Search for the cell housing the specified text and yield its [X, Y] center coordinate. 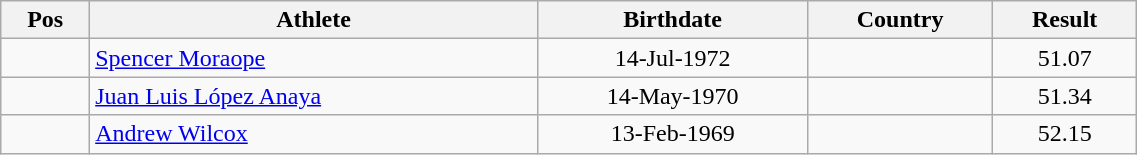
Andrew Wilcox [314, 134]
14-Jul-1972 [672, 58]
Pos [46, 20]
51.34 [1064, 96]
Athlete [314, 20]
Birthdate [672, 20]
52.15 [1064, 134]
Result [1064, 20]
Country [900, 20]
Juan Luis López Anaya [314, 96]
13-Feb-1969 [672, 134]
14-May-1970 [672, 96]
51.07 [1064, 58]
Spencer Moraope [314, 58]
